Capture the cell that displays the provided text and extract its [x, y] central coordinate. 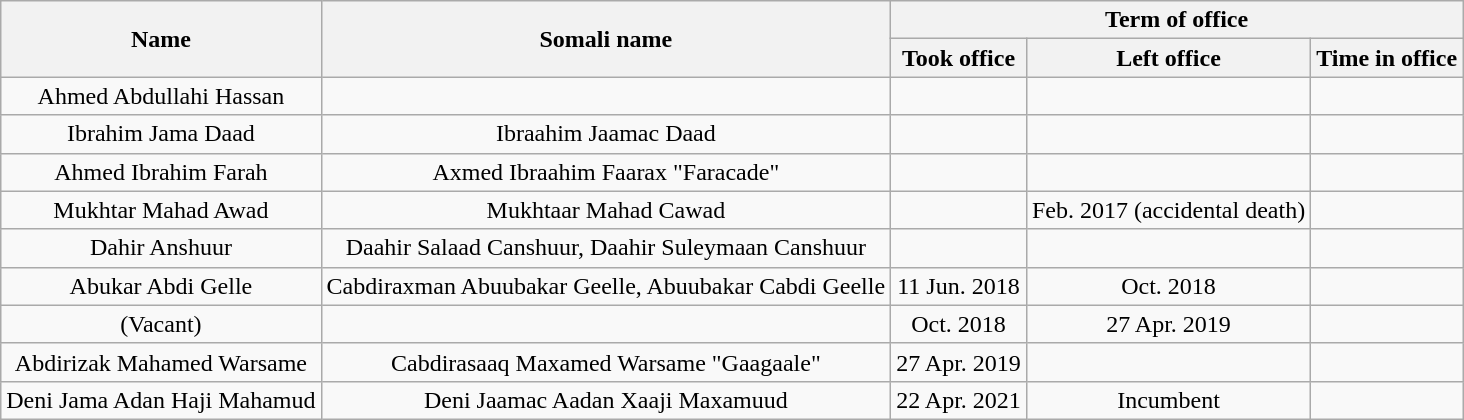
Feb. 2017 (accidental death) [1168, 210]
Deni Jaamac Aadan Xaaji Maxamuud [606, 400]
Cabdirasaaq Maxamed Warsame "Gaagaale" [606, 362]
Left office [1168, 58]
Incumbent [1168, 400]
Ibraahim Jaamac Daad [606, 134]
(Vacant) [161, 324]
Mukhtaar Mahad Cawad [606, 210]
Ibrahim Jama Daad [161, 134]
22 Apr. 2021 [959, 400]
Time in office [1387, 58]
Somali name [606, 39]
Abukar Abdi Gelle [161, 286]
Ahmed Ibrahim Farah [161, 172]
Cabdiraxman Abuubakar Geelle, Abuubakar Cabdi Geelle [606, 286]
Ahmed Abdullahi Hassan [161, 96]
Deni Jama Adan Haji Mahamud [161, 400]
Mukhtar Mahad Awad [161, 210]
Dahir Anshuur [161, 248]
11 Jun. 2018 [959, 286]
Axmed Ibraahim Faarax "Faracade" [606, 172]
Took office [959, 58]
Term of office [1177, 20]
Name [161, 39]
Daahir Salaad Canshuur, Daahir Suleymaan Canshuur [606, 248]
Abdirizak Mahamed Warsame [161, 362]
